Scan for the cell matching the given text and deliver its (X, Y) coordinate at center. 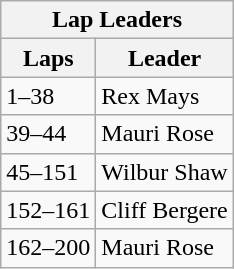
Lap Leaders (118, 20)
Rex Mays (164, 96)
Wilbur Shaw (164, 172)
162–200 (48, 248)
Leader (164, 58)
Laps (48, 58)
39–44 (48, 134)
152–161 (48, 210)
Cliff Bergere (164, 210)
1–38 (48, 96)
45–151 (48, 172)
